Capture the cell that displays the provided text and extract its (X, Y) central coordinate. 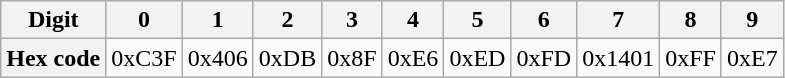
8 (691, 20)
0 (144, 20)
1 (218, 20)
2 (287, 20)
5 (478, 20)
0xE6 (413, 58)
0xDB (287, 58)
7 (618, 20)
4 (413, 20)
0xC3F (144, 58)
0xED (478, 58)
0x1401 (618, 58)
9 (752, 20)
0x8F (352, 58)
Digit (54, 20)
0xE7 (752, 58)
Hex code (54, 58)
6 (544, 20)
0xFF (691, 58)
0x406 (218, 58)
3 (352, 20)
0xFD (544, 58)
